From the cell containing the given text, extract its center point as (x, y) coordinate. 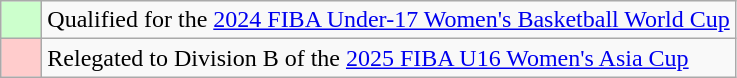
Relegated to Division B of the 2025 FIBA U16 Women's Asia Cup (388, 58)
Qualified for the 2024 FIBA Under-17 Women's Basketball World Cup (388, 20)
